Extract the [X, Y] coordinate from the center of the cell holding the provided text.  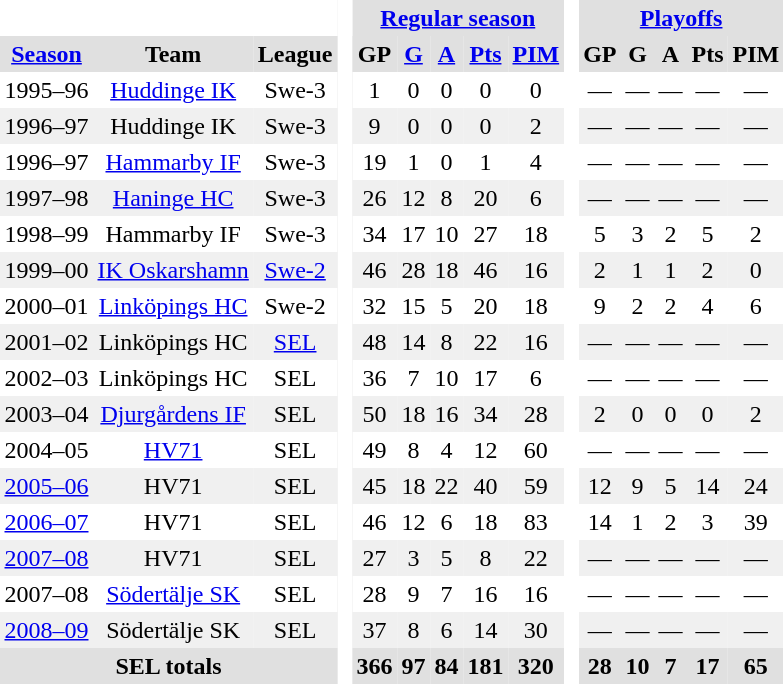
26 [374, 198]
2008–09 [46, 630]
366 [374, 666]
59 [536, 486]
Haninge HC [173, 198]
30 [536, 630]
83 [536, 522]
PIM [536, 54]
Djurgårdens IF [173, 414]
48 [374, 342]
2005–06 [46, 486]
2002–03 [46, 378]
1998–99 [46, 234]
1997–98 [46, 198]
Regular season [458, 18]
37 [374, 630]
2001–02 [46, 342]
45 [374, 486]
36 [374, 378]
19 [374, 162]
84 [446, 666]
Team [173, 54]
2000–01 [46, 306]
32 [374, 306]
181 [486, 666]
1995–96 [46, 90]
60 [536, 450]
2003–04 [46, 414]
50 [374, 414]
2006–07 [46, 522]
97 [414, 666]
SEL totals [168, 666]
40 [486, 486]
320 [536, 666]
Season [46, 54]
49 [374, 450]
15 [414, 306]
1999–00 [46, 270]
IK Oskarshamn [173, 270]
2004–05 [46, 450]
League [295, 54]
